Return [x, y] of the center of cell containing provided text 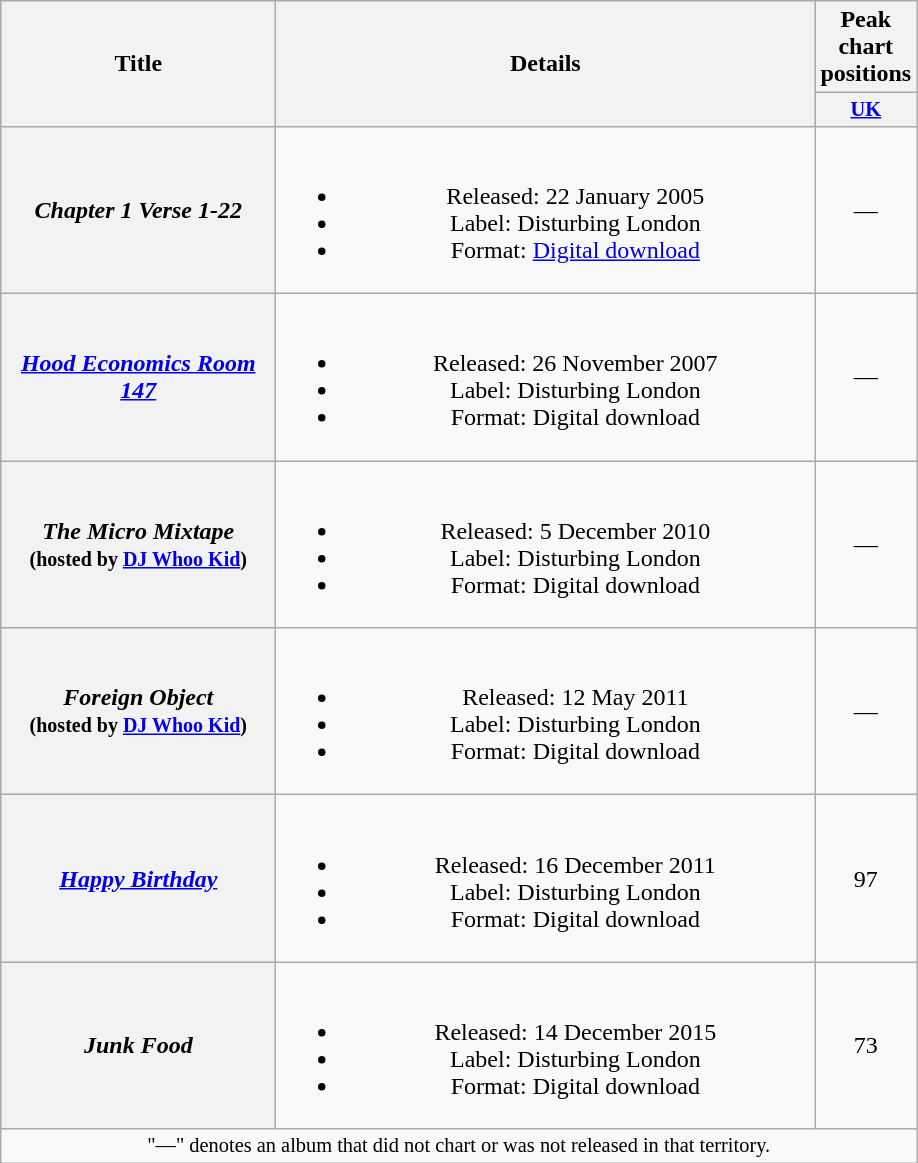
Chapter 1 Verse 1-22 [138, 210]
Released: 26 November 2007Label: Disturbing LondonFormat: Digital download [546, 378]
Details [546, 64]
97 [866, 878]
UK [866, 110]
Junk Food [138, 1046]
The Micro Mixtape(hosted by DJ Whoo Kid) [138, 544]
73 [866, 1046]
Hood Economics Room 147 [138, 378]
Released: 5 December 2010Label: Disturbing LondonFormat: Digital download [546, 544]
Released: 16 December 2011Label: Disturbing LondonFormat: Digital download [546, 878]
Released: 14 December 2015Label: Disturbing LondonFormat: Digital download [546, 1046]
"—" denotes an album that did not chart or was not released in that territory. [459, 1146]
Foreign Object(hosted by DJ Whoo Kid) [138, 712]
Released: 12 May 2011Label: Disturbing LondonFormat: Digital download [546, 712]
Happy Birthday [138, 878]
Peak chart positions [866, 47]
Released: 22 January 2005Label: Disturbing LondonFormat: Digital download [546, 210]
Title [138, 64]
